Capture the cell that displays the provided text and extract its (X, Y) central coordinate. 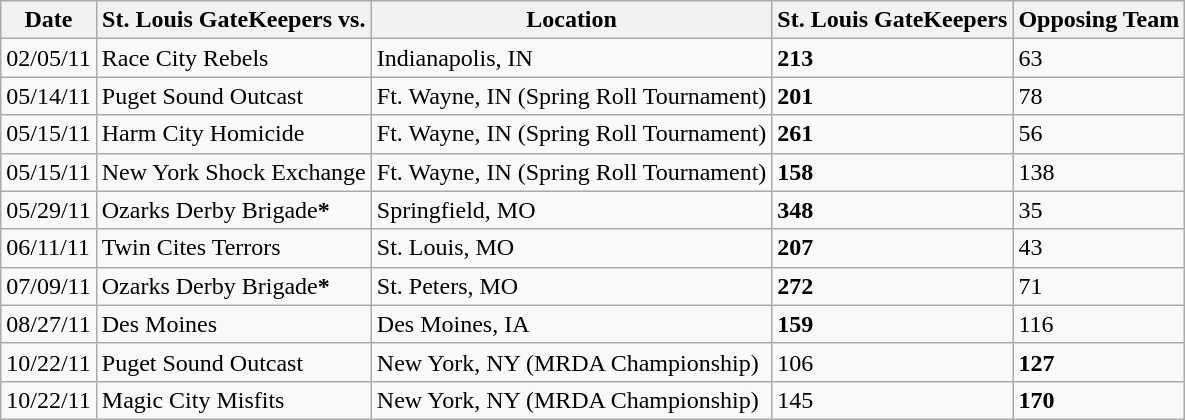
272 (892, 286)
St. Louis GateKeepers (892, 20)
Opposing Team (1099, 20)
116 (1099, 324)
Date (49, 20)
Springfield, MO (572, 210)
Twin Cites Terrors (234, 248)
127 (1099, 362)
07/09/11 (49, 286)
213 (892, 58)
02/05/11 (49, 58)
71 (1099, 286)
207 (892, 248)
Harm City Homicide (234, 134)
Indianapolis, IN (572, 58)
78 (1099, 96)
348 (892, 210)
St. Peters, MO (572, 286)
35 (1099, 210)
201 (892, 96)
08/27/11 (49, 324)
05/29/11 (49, 210)
Location (572, 20)
Des Moines, IA (572, 324)
261 (892, 134)
170 (1099, 400)
New York Shock Exchange (234, 172)
06/11/11 (49, 248)
St. Louis, MO (572, 248)
138 (1099, 172)
Des Moines (234, 324)
St. Louis GateKeepers vs. (234, 20)
106 (892, 362)
05/14/11 (49, 96)
159 (892, 324)
Race City Rebels (234, 58)
Magic City Misfits (234, 400)
63 (1099, 58)
158 (892, 172)
145 (892, 400)
43 (1099, 248)
56 (1099, 134)
